Search for the cell housing the specified text and yield its (X, Y) center coordinate. 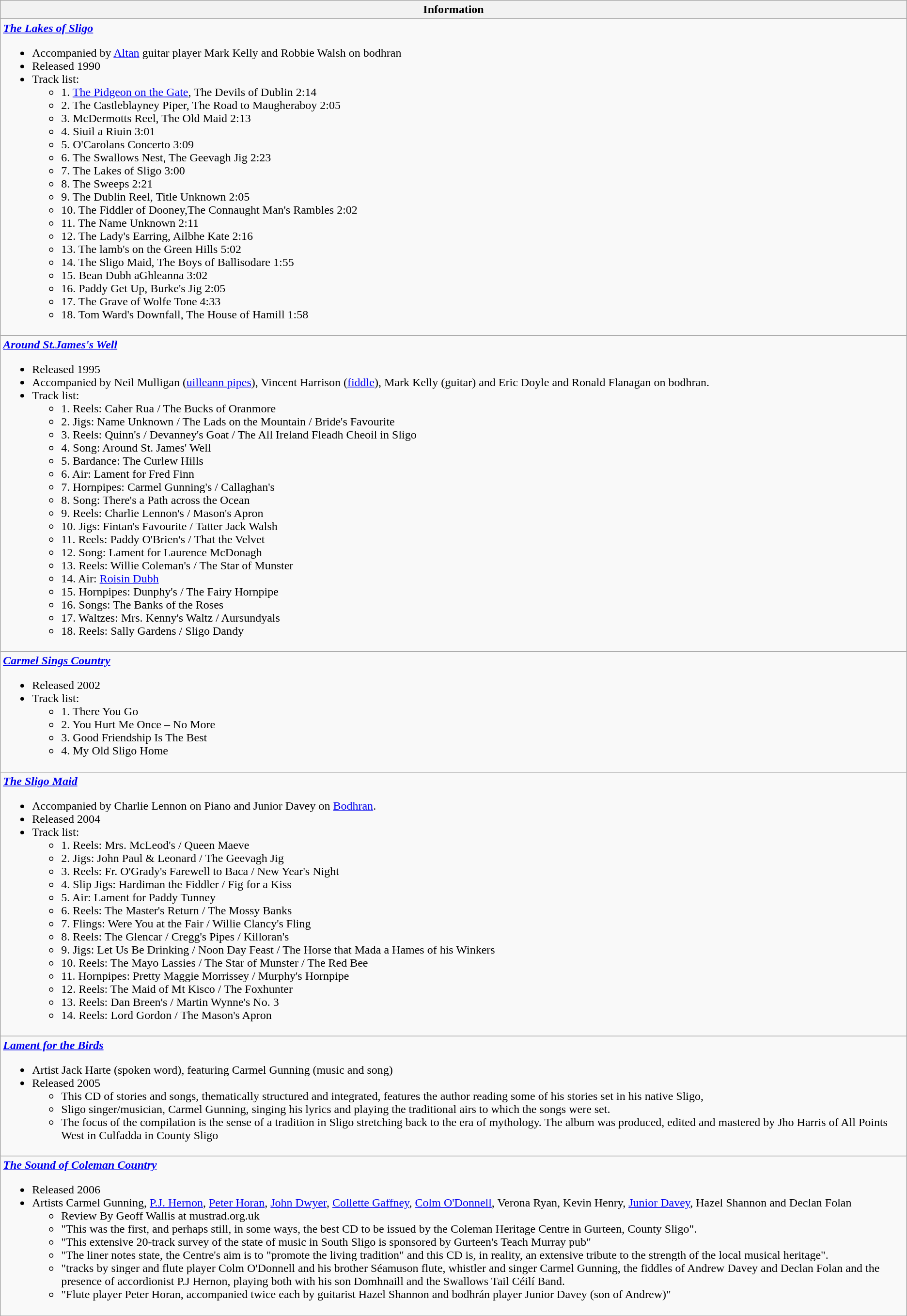
Carmel Sings CountryReleased 2002Track list:1. There You Go2. You Hurt Me Once – No More3. Good Friendship Is The Best4. My Old Sligo Home (453, 712)
Information (453, 10)
